Scan for the cell matching the given text and deliver its (X, Y) coordinate at center. 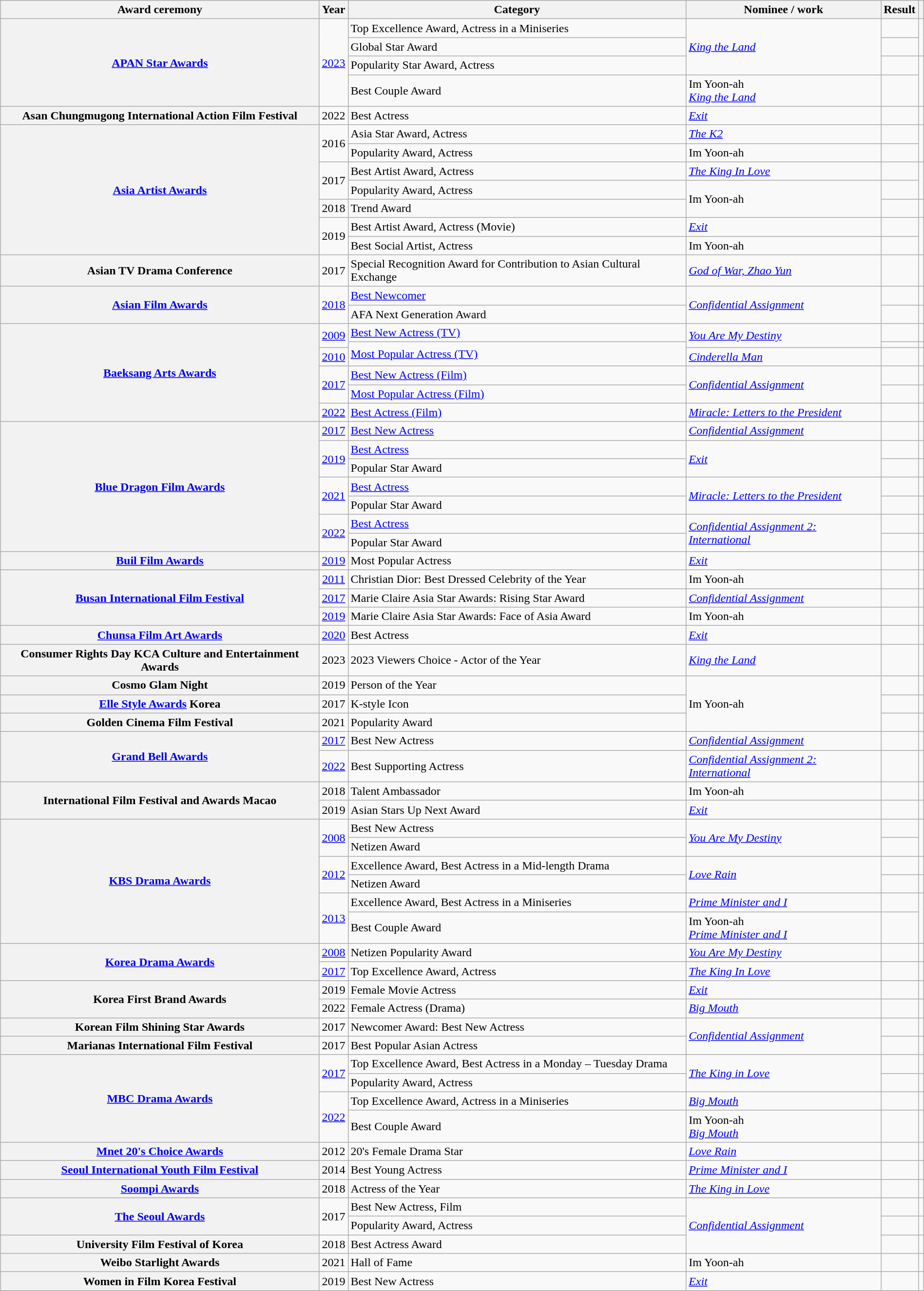
Global Star Award (517, 47)
Netizen Popularity Award (517, 953)
Marie Claire Asia Star Awards: Face of Asia Award (517, 617)
Cinderella Man (784, 357)
Baeksang Arts Awards (160, 372)
Most Popular Actress (Film) (517, 394)
Cosmo Glam Night (160, 685)
2016 (333, 143)
Special Recognition Award for Contribution to Asian Cultural Exchange (517, 271)
2023 Viewers Choice - Actor of the Year (517, 660)
Female Actress (Drama) (517, 1008)
Best New Actress, Film (517, 1207)
Asia Star Award, Actress (517, 134)
Asian Film Awards (160, 305)
Top Excellence Award, Best Actress in a Monday – Tuesday Drama (517, 1064)
The Seoul Awards (160, 1216)
Best Social Artist, Actress (517, 245)
Actress of the Year (517, 1189)
Newcomer Award: Best New Actress (517, 1027)
Buil Film Awards (160, 561)
Best Actress (Film) (517, 412)
Asia Artist Awards (160, 190)
Golden Cinema Film Festival (160, 722)
Busan International Film Festival (160, 598)
Weibo Starlight Awards (160, 1263)
Top Excellence Award, Actress (517, 971)
Most Popular Actress (TV) (517, 354)
Mnet 20's Choice Awards (160, 1151)
Best Supporting Actress (517, 766)
Women in Film Korea Festival (160, 1281)
Korea Drama Awards (160, 962)
2009 (333, 335)
2010 (333, 357)
Korea First Brand Awards (160, 999)
Popularity Star Award, Actress (517, 65)
Best New Actress (TV) (517, 333)
Consumer Rights Day KCA Culture and Entertainment Awards (160, 660)
Excellence Award, Best Actress in a Miniseries (517, 903)
Korean Film Shining Star Awards (160, 1027)
Best Artist Award, Actress (517, 171)
APAN Star Awards (160, 62)
MBC Drama Awards (160, 1098)
Best Popular Asian Actress (517, 1045)
Popularity Award (517, 722)
Best New Actress (Film) (517, 375)
University Film Festival of Korea (160, 1244)
Person of the Year (517, 685)
Result (900, 10)
Best Actress Award (517, 1244)
Excellence Award, Best Actress in a Mid-length Drama (517, 865)
Seoul International Youth Film Festival (160, 1170)
Talent Ambassador (517, 791)
Marie Claire Asia Star Awards: Rising Star Award (517, 598)
2011 (333, 579)
Best Newcomer (517, 296)
AFA Next Generation Award (517, 314)
Im Yoon-ah King the Land (784, 91)
2014 (333, 1170)
The K2 (784, 134)
KBS Drama Awards (160, 881)
Most Popular Actress (517, 561)
Asian TV Drama Conference (160, 271)
Christian Dior: Best Dressed Celebrity of the Year (517, 579)
Award ceremony (160, 10)
Im Yoon-ah Big Mouth (784, 1126)
Grand Bell Awards (160, 756)
Hall of Fame (517, 1263)
Im Yoon-ah Prime Minister and I (784, 928)
Trend Award (517, 208)
2013 (333, 918)
Chunsa Film Art Awards (160, 635)
Elle Style Awards Korea (160, 704)
Marianas International Film Festival (160, 1045)
K-style Icon (517, 704)
2020 (333, 635)
Category (517, 10)
Nominee / work (784, 10)
Female Movie Actress (517, 990)
Soompi Awards (160, 1189)
Best Artist Award, Actress (Movie) (517, 227)
Asian Stars Up Next Award (517, 809)
20's Female Drama Star (517, 1151)
Year (333, 10)
Best Young Actress (517, 1170)
International Film Festival and Awards Macao (160, 800)
Asan Chungmugong International Action Film Festival (160, 116)
Blue Dragon Film Awards (160, 486)
God of War, Zhao Yun (784, 271)
